Provide the [X, Y] coordinate of the cell's center where the given text is located.  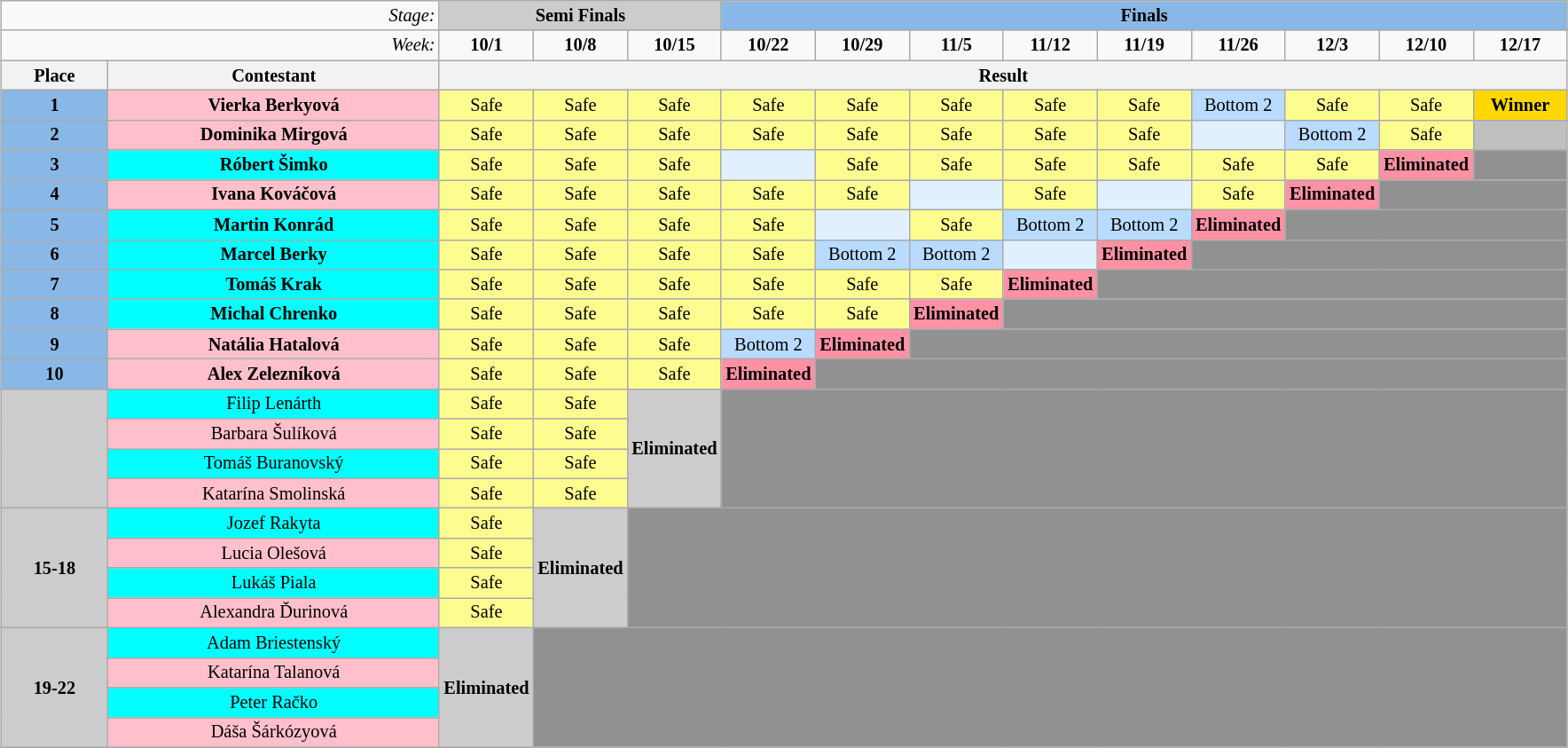
7 [55, 284]
Tomáš Krak [274, 284]
9 [55, 344]
Place [55, 75]
Lucia Olešová [274, 553]
8 [55, 314]
3 [55, 165]
Ivana Kováčová [274, 194]
Finals [1144, 15]
Katarína Smolinská [274, 493]
Winner [1520, 105]
10/8 [580, 45]
10/29 [862, 45]
10/22 [768, 45]
2 [55, 135]
Barbara Šulíková [274, 434]
Adam Briestenský [274, 642]
Week: [220, 45]
11/5 [956, 45]
Stage: [220, 15]
12/10 [1426, 45]
12/17 [1520, 45]
10 [55, 374]
Martin Konrád [274, 224]
Vierka Berkyová [274, 105]
11/26 [1238, 45]
Alexandra Ďurinová [274, 612]
Contestant [274, 75]
Dáša Šárkózyová [274, 732]
5 [55, 224]
15-18 [55, 568]
Natália Hatalová [274, 344]
10/1 [486, 45]
4 [55, 194]
Lukáš Piala [274, 583]
11/12 [1050, 45]
Róbert Šimko [274, 165]
1 [55, 105]
Katarína Talanová [274, 673]
Jozef Rakyta [274, 523]
Result [1003, 75]
12/3 [1332, 45]
19-22 [55, 687]
Tomáš Buranovský [274, 463]
Semi Finals [580, 15]
Peter Račko [274, 702]
Filip Lenárth [274, 404]
Marcel Berky [274, 255]
10/15 [674, 45]
6 [55, 255]
Dominika Mirgová [274, 135]
Michal Chrenko [274, 314]
11/19 [1144, 45]
Alex Zelezníková [274, 374]
